Find where the given text appears and provide that cell's center as (x, y) coordinate. 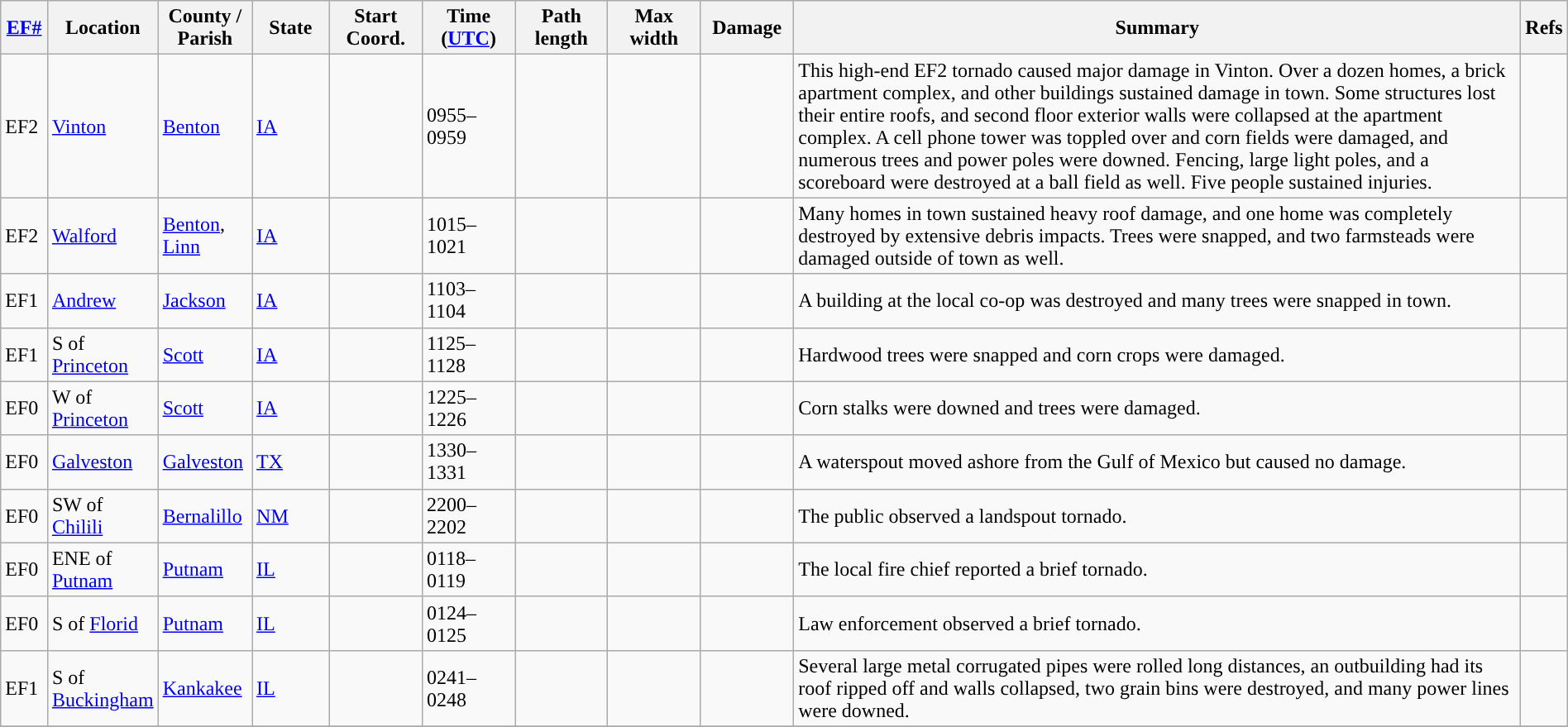
SW of Chilili (103, 516)
EF# (25, 28)
Path length (562, 28)
0118–0119 (468, 569)
Hardwood trees were snapped and corn crops were damaged. (1158, 354)
Corn stalks were downed and trees were damaged. (1158, 409)
S of Buckingham (103, 688)
Benton, Linn (205, 236)
0955–0959 (468, 126)
County / Parish (205, 28)
Max width (654, 28)
A building at the local co-op was destroyed and many trees were snapped in town. (1158, 301)
Time (UTC) (468, 28)
S of Princeton (103, 354)
Law enforcement observed a brief tornado. (1158, 624)
ENE of Putnam (103, 569)
Location (103, 28)
Walford (103, 236)
Jackson (205, 301)
Vinton (103, 126)
S of Florid (103, 624)
The local fire chief reported a brief tornado. (1158, 569)
2200–2202 (468, 516)
Andrew (103, 301)
Benton (205, 126)
0124–0125 (468, 624)
TX (291, 462)
Refs (1544, 28)
The public observed a landspout tornado. (1158, 516)
Bernalillo (205, 516)
1330–1331 (468, 462)
1103–1104 (468, 301)
1125–1128 (468, 354)
NM (291, 516)
1225–1226 (468, 409)
Summary (1158, 28)
0241–0248 (468, 688)
A waterspout moved ashore from the Gulf of Mexico but caused no damage. (1158, 462)
W of Princeton (103, 409)
Damage (748, 28)
State (291, 28)
1015–1021 (468, 236)
Kankakee (205, 688)
Start Coord. (375, 28)
